Provide the [x, y] coordinate of the cell's center where the given text is located.  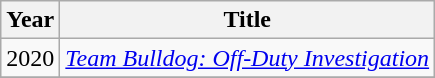
2020 [30, 58]
Team Bulldog: Off-Duty Investigation [248, 58]
Year [30, 20]
Title [248, 20]
